From the cell containing the given text, extract its center point as (x, y) coordinate. 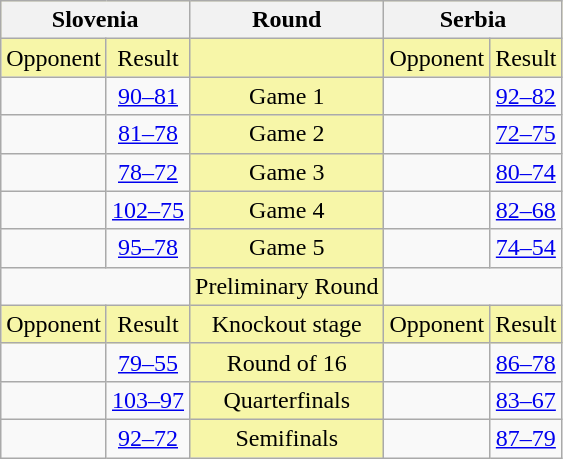
102–75 (148, 210)
86–78 (526, 362)
Game 4 (287, 210)
Game 2 (287, 134)
Game 3 (287, 172)
Round of 16 (287, 362)
92–72 (148, 438)
90–81 (148, 96)
72–75 (526, 134)
Serbia (473, 20)
Quarterfinals (287, 400)
95–78 (148, 248)
Preliminary Round (287, 286)
Game 5 (287, 248)
Slovenia (96, 20)
103–97 (148, 400)
87–79 (526, 438)
79–55 (148, 362)
Semifinals (287, 438)
82–68 (526, 210)
83–67 (526, 400)
80–74 (526, 172)
Game 1 (287, 96)
81–78 (148, 134)
74–54 (526, 248)
78–72 (148, 172)
Knockout stage (287, 324)
92–82 (526, 96)
Round (287, 20)
